Extract the (x, y) coordinate from the center of the cell holding the provided text.  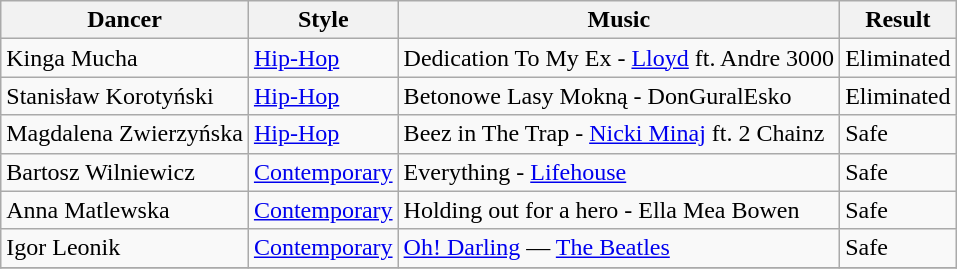
Anna Matlewska (125, 210)
Stanisław Korotyński (125, 96)
Everything - Lifehouse (619, 172)
Bartosz Wilniewicz (125, 172)
Style (323, 20)
Dancer (125, 20)
Beez in The Trap - Nicki Minaj ft. 2 Chainz (619, 134)
Result (898, 20)
Kinga Mucha (125, 58)
Igor Leonik (125, 248)
Holding out for a hero - Ella Mea Bowen (619, 210)
Magdalena Zwierzyńska (125, 134)
Music (619, 20)
Betonowe Lasy Mokną - DonGuralEsko (619, 96)
Dedication To My Ex - Lloyd ft. Andre 3000 (619, 58)
Oh! Darling — The Beatles (619, 248)
